For the text-containing cell, return its midpoint in (x, y) coordinate format. 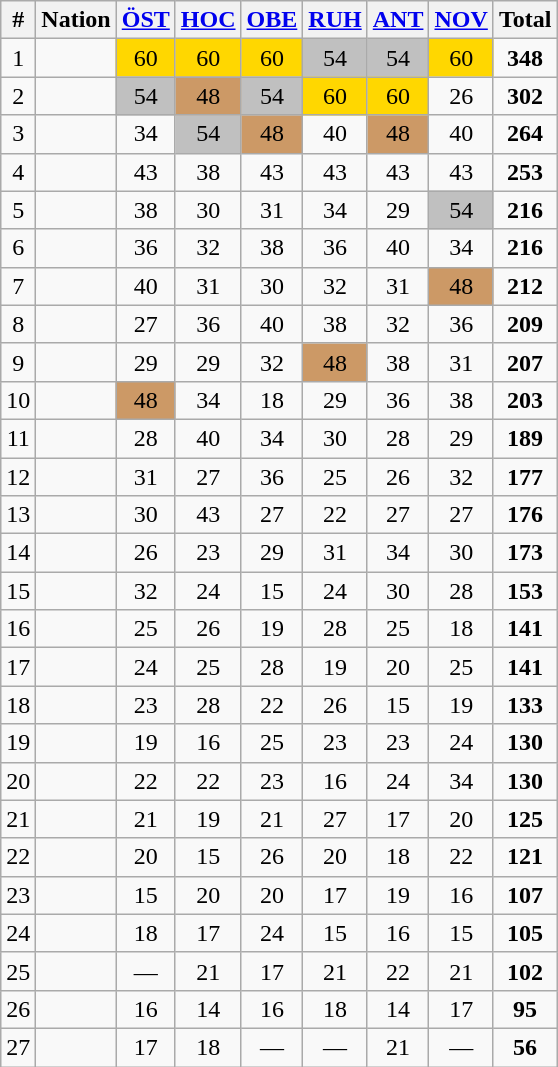
OBE (272, 20)
1 (18, 58)
# (18, 20)
Nation (76, 20)
189 (525, 438)
8 (18, 324)
13 (18, 515)
133 (525, 705)
6 (18, 248)
153 (525, 591)
HOC (208, 20)
173 (525, 553)
10 (18, 400)
ANT (398, 20)
264 (525, 134)
2 (18, 96)
3 (18, 134)
ÖST (146, 20)
176 (525, 515)
348 (525, 58)
102 (525, 971)
207 (525, 362)
125 (525, 819)
209 (525, 324)
203 (525, 400)
302 (525, 96)
212 (525, 286)
9 (18, 362)
177 (525, 477)
11 (18, 438)
56 (525, 1047)
107 (525, 895)
4 (18, 172)
5 (18, 210)
121 (525, 857)
253 (525, 172)
RUH (335, 20)
95 (525, 1009)
NOV (461, 20)
105 (525, 933)
12 (18, 477)
Total (525, 20)
7 (18, 286)
